Capture the cell that displays the provided text and extract its (X, Y) central coordinate. 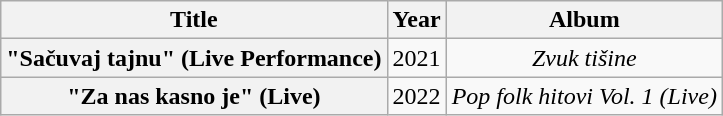
Year (416, 20)
"Za nas kasno je" (Live) (194, 96)
Title (194, 20)
2022 (416, 96)
Album (584, 20)
Pop folk hitovi Vol. 1 (Live) (584, 96)
2021 (416, 58)
Zvuk tišine (584, 58)
"Sačuvaj tajnu" (Live Performance) (194, 58)
